Determine the [x, y] coordinate at the center of the cell enclosing the given text.  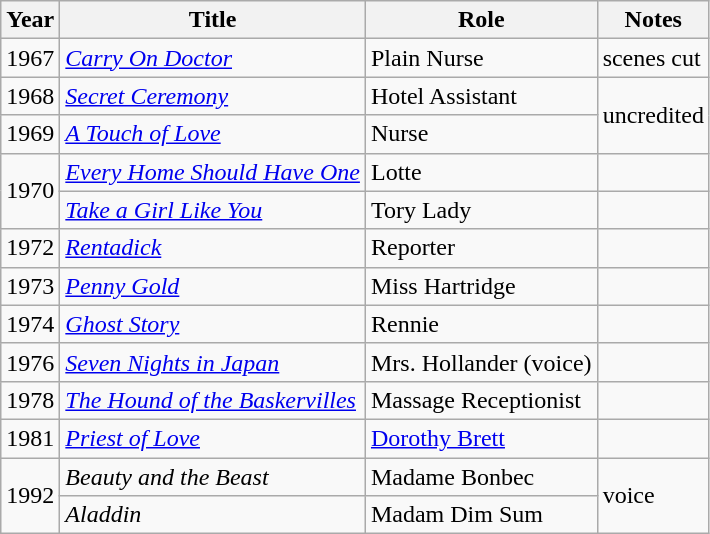
Mrs. Hollander (voice) [481, 362]
Rentadick [213, 248]
Beauty and the Beast [213, 477]
A Touch of Love [213, 134]
1978 [30, 400]
Title [213, 20]
Reporter [481, 248]
1974 [30, 324]
Secret Ceremony [213, 96]
Plain Nurse [481, 58]
1992 [30, 496]
Rennie [481, 324]
1973 [30, 286]
Dorothy Brett [481, 438]
Massage Receptionist [481, 400]
Penny Gold [213, 286]
Carry On Doctor [213, 58]
1972 [30, 248]
Madam Dim Sum [481, 515]
Every Home Should Have One [213, 172]
1981 [30, 438]
Hotel Assistant [481, 96]
voice [653, 496]
Role [481, 20]
Aladdin [213, 515]
Notes [653, 20]
1970 [30, 191]
The Hound of the Baskervilles [213, 400]
Take a Girl Like You [213, 210]
uncredited [653, 115]
1976 [30, 362]
Ghost Story [213, 324]
1968 [30, 96]
Miss Hartridge [481, 286]
scenes cut [653, 58]
1969 [30, 134]
Seven Nights in Japan [213, 362]
Tory Lady [481, 210]
1967 [30, 58]
Priest of Love [213, 438]
Lotte [481, 172]
Madame Bonbec [481, 477]
Year [30, 20]
Nurse [481, 134]
